Capture the cell that displays the provided text and extract its [X, Y] central coordinate. 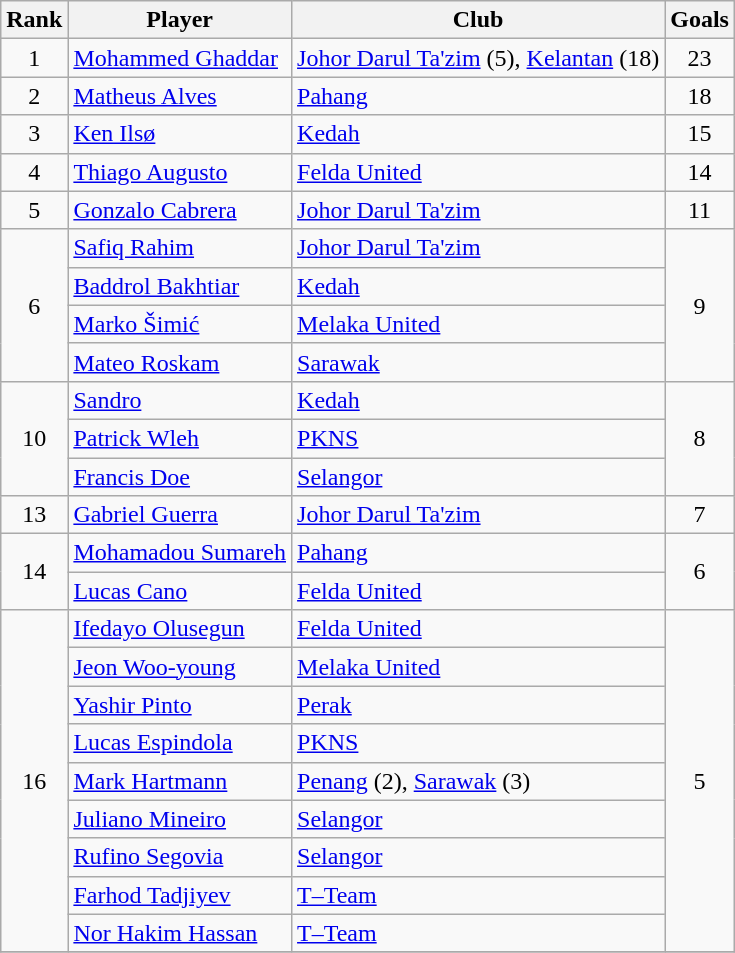
Mohamadou Sumareh [180, 553]
Gabriel Guerra [180, 515]
Marko Šimić [180, 324]
Gonzalo Cabrera [180, 210]
Matheus Alves [180, 96]
Jeon Woo-young [180, 667]
Ifedayo Olusegun [180, 629]
Mohammed Ghaddar [180, 58]
Francis Doe [180, 477]
Perak [478, 705]
Rank [34, 20]
13 [34, 515]
Johor Darul Ta'zim (5), Kelantan (18) [478, 58]
Sandro [180, 400]
Mateo Roskam [180, 362]
7 [700, 515]
11 [700, 210]
Juliano Mineiro [180, 819]
Patrick Wleh [180, 438]
9 [700, 305]
3 [34, 134]
Rufino Segovia [180, 857]
Player [180, 20]
1 [34, 58]
Mark Hartmann [180, 781]
10 [34, 438]
Baddrol Bakhtiar [180, 286]
8 [700, 438]
16 [34, 782]
Nor Hakim Hassan [180, 933]
Lucas Cano [180, 591]
4 [34, 172]
Club [478, 20]
Safiq Rahim [180, 248]
18 [700, 96]
Goals [700, 20]
2 [34, 96]
Farhod Tadjiyev [180, 895]
Penang (2), Sarawak (3) [478, 781]
Thiago Augusto [180, 172]
Ken Ilsø [180, 134]
23 [700, 58]
Yashir Pinto [180, 705]
Lucas Espindola [180, 743]
15 [700, 134]
Sarawak [478, 362]
